Return (X, Y) of the center of cell containing provided text 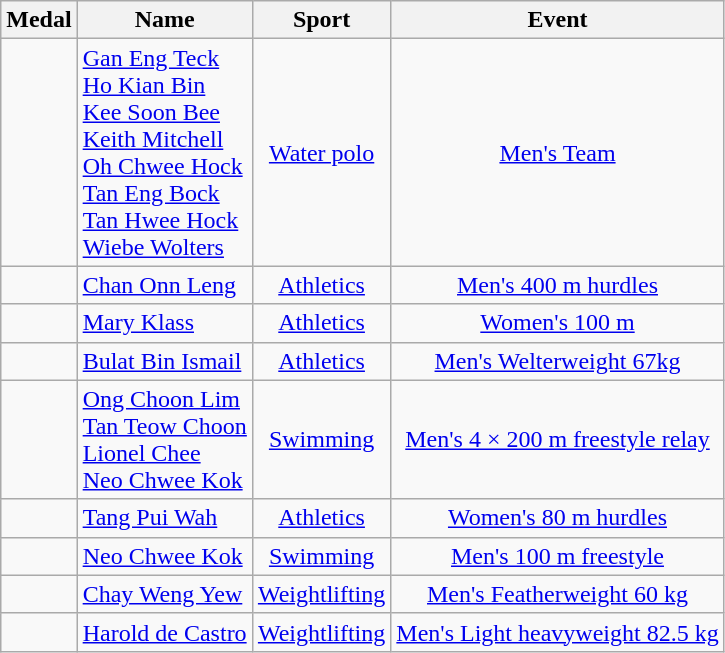
Medal (39, 20)
Gan Eng TeckHo Kian BinKee Soon BeeKeith MitchellOh Chwee HockTan Eng BockTan Hwee HockWiebe Wolters (164, 152)
Men's 4 × 200 m freestyle relay (558, 440)
Men's 400 m hurdles (558, 285)
Men's Welterweight 67kg (558, 361)
Chay Weng Yew (164, 594)
Men's Light heavyweight 82.5 kg (558, 632)
Water polo (321, 152)
Name (164, 20)
Event (558, 20)
Sport (321, 20)
Women's 100 m (558, 323)
Men's 100 m freestyle (558, 556)
Harold de Castro (164, 632)
Men's Team (558, 152)
Ong Choon LimTan Teow ChoonLionel CheeNeo Chwee Kok (164, 440)
Mary Klass (164, 323)
Neo Chwee Kok (164, 556)
Men's Featherweight 60 kg (558, 594)
Women's 80 m hurdles (558, 518)
Chan Onn Leng (164, 285)
Bulat Bin Ismail (164, 361)
Tang Pui Wah (164, 518)
